Locate the cell with the specified text and output its (X, Y) center coordinate. 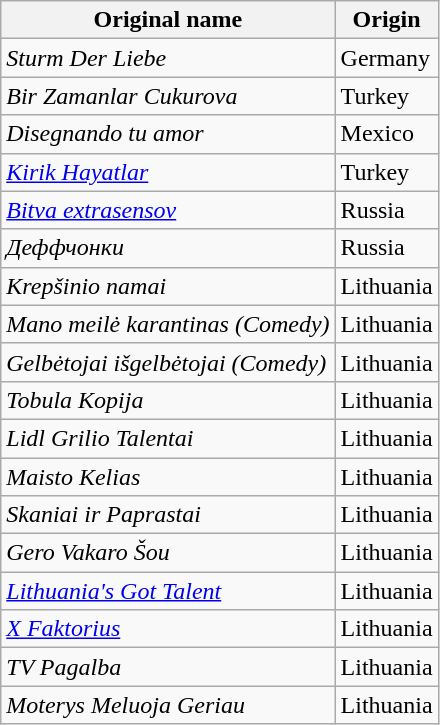
Bir Zamanlar Cukurova (168, 96)
Germany (386, 58)
Деффчонки (168, 248)
Kirik Hayatlar (168, 172)
Origin (386, 20)
Sturm Der Liebe (168, 58)
Moterys Meluoja Geriau (168, 705)
Original name (168, 20)
Mano meilė karantinas (Comedy) (168, 324)
Gero Vakaro Šou (168, 553)
Bitva extrasensov (168, 210)
Krepšinio namai (168, 286)
Mexico (386, 134)
Gelbėtojai išgelbėtojai (Comedy) (168, 362)
Tobula Kopija (168, 400)
Disegnando tu amor (168, 134)
X Faktorius (168, 629)
Lithuania's Got Talent (168, 591)
Maisto Kelias (168, 477)
Skaniai ir Paprastai (168, 515)
TV Pagalba (168, 667)
Lidl Grilio Talentai (168, 438)
